Return [x, y] of the center of cell containing provided text 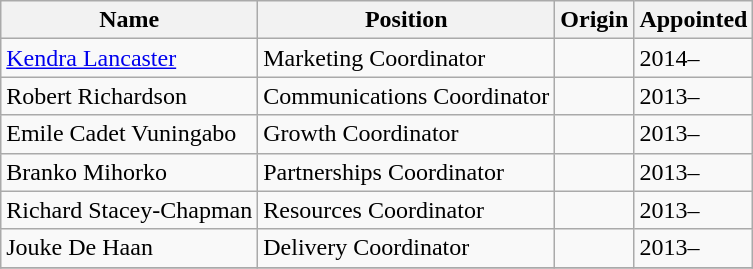
Jouke De Haan [130, 248]
Name [130, 20]
Kendra Lancaster [130, 58]
2014– [694, 58]
Appointed [694, 20]
Delivery Coordinator [406, 248]
Branko Mihorko [130, 172]
Position [406, 20]
Resources Coordinator [406, 210]
Emile Cadet Vuningabo [130, 134]
Origin [594, 20]
Marketing Coordinator [406, 58]
Robert Richardson [130, 96]
Communications Coordinator [406, 96]
Growth Coordinator [406, 134]
Partnerships Coordinator [406, 172]
Richard Stacey-Chapman [130, 210]
